Return the (X, Y) coordinate for the center point of the cell that contains the specified text.  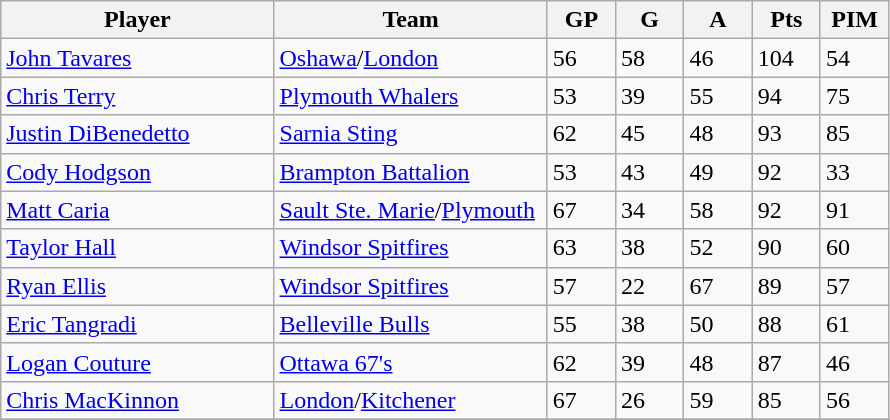
93 (786, 134)
91 (854, 210)
Taylor Hall (138, 248)
Matt Caria (138, 210)
60 (854, 248)
63 (581, 248)
John Tavares (138, 58)
PIM (854, 20)
A (718, 20)
49 (718, 172)
G (650, 20)
London/Kitchener (410, 400)
54 (854, 58)
88 (786, 324)
GP (581, 20)
Belleville Bulls (410, 324)
89 (786, 286)
34 (650, 210)
Brampton Battalion (410, 172)
90 (786, 248)
59 (718, 400)
Oshawa/London (410, 58)
50 (718, 324)
Justin DiBenedetto (138, 134)
Pts (786, 20)
Chris Terry (138, 96)
33 (854, 172)
26 (650, 400)
104 (786, 58)
61 (854, 324)
Plymouth Whalers (410, 96)
43 (650, 172)
Eric Tangradi (138, 324)
75 (854, 96)
Sarnia Sting (410, 134)
Chris MacKinnon (138, 400)
Player (138, 20)
Logan Couture (138, 362)
Ottawa 67's (410, 362)
22 (650, 286)
Team (410, 20)
Sault Ste. Marie/Plymouth (410, 210)
45 (650, 134)
Ryan Ellis (138, 286)
94 (786, 96)
87 (786, 362)
Cody Hodgson (138, 172)
52 (718, 248)
